From the cell containing the given text, extract its center point as [x, y] coordinate. 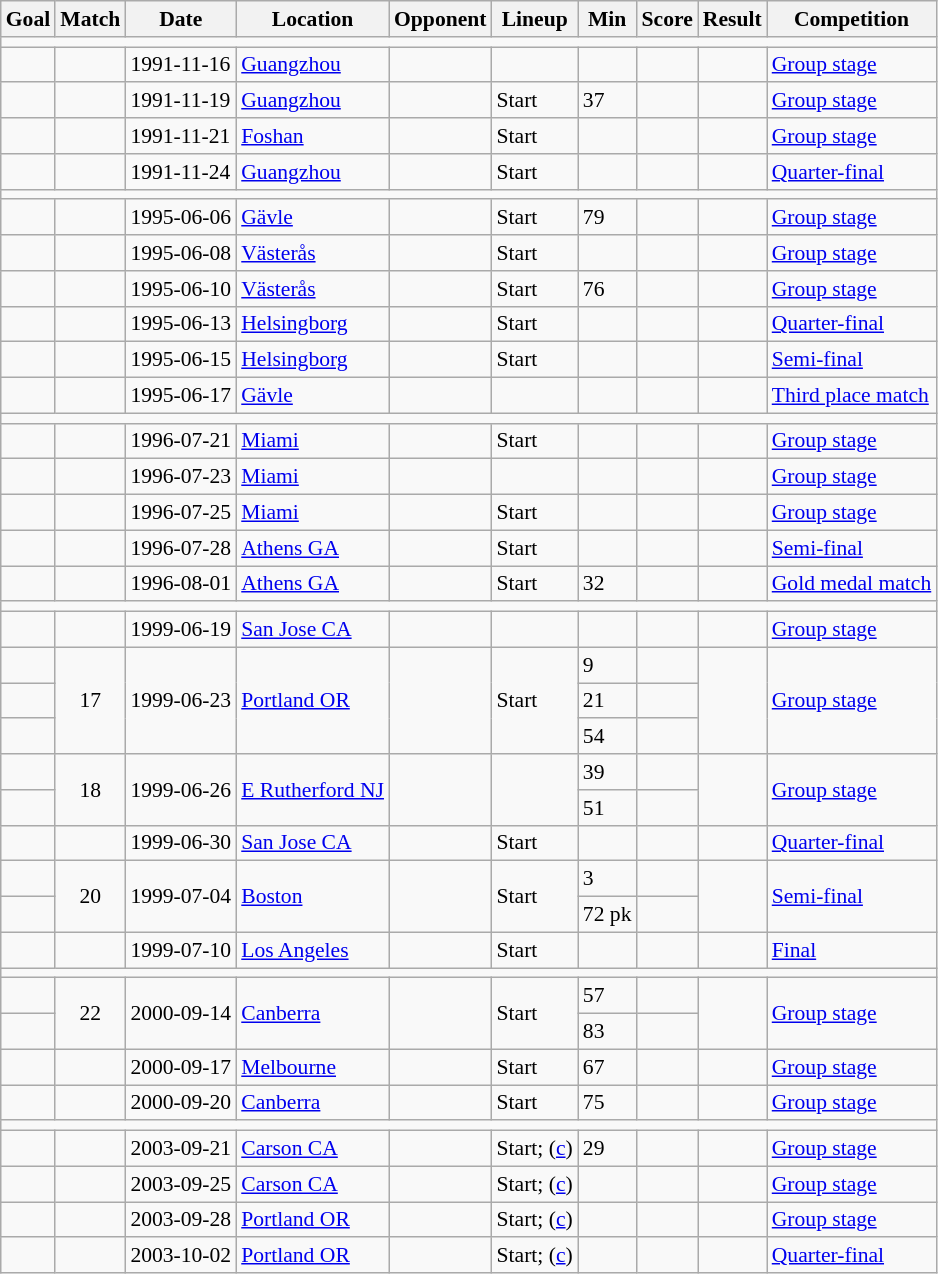
Final [852, 950]
2000-09-20 [180, 1103]
21 [608, 701]
Melbourne [312, 1067]
Los Angeles [312, 950]
1999-06-19 [180, 630]
1991-11-24 [180, 172]
1999-06-30 [180, 843]
32 [608, 584]
1995-06-08 [180, 253]
1991-11-16 [180, 65]
2003-09-21 [180, 1149]
1999-06-23 [180, 700]
1996-07-21 [180, 441]
Goal [28, 19]
2003-09-25 [180, 1184]
1999-07-04 [180, 896]
2003-09-28 [180, 1220]
Min [608, 19]
29 [608, 1149]
51 [608, 808]
9 [608, 665]
1999-06-26 [180, 790]
1995-06-10 [180, 289]
Match [90, 19]
83 [608, 1032]
2000-09-17 [180, 1067]
1991-11-19 [180, 101]
18 [90, 790]
1995-06-15 [180, 360]
Boston [312, 896]
72 pk [608, 915]
3 [608, 879]
1996-07-25 [180, 513]
75 [608, 1103]
1999-07-10 [180, 950]
17 [90, 700]
2003-10-02 [180, 1256]
Score [668, 19]
76 [608, 289]
1995-06-06 [180, 218]
2000-09-14 [180, 1014]
Competition [852, 19]
1996-07-28 [180, 548]
57 [608, 996]
54 [608, 737]
1996-07-23 [180, 477]
Gold medal match [852, 584]
20 [90, 896]
Result [732, 19]
1995-06-13 [180, 324]
Foshan [312, 136]
1995-06-17 [180, 396]
Opponent [440, 19]
1996-08-01 [180, 584]
22 [90, 1014]
1991-11-21 [180, 136]
79 [608, 218]
Date [180, 19]
Lineup [535, 19]
Third place match [852, 396]
39 [608, 772]
Location [312, 19]
37 [608, 101]
67 [608, 1067]
E Rutherford NJ [312, 790]
